Determine the (X, Y) coordinate at the center of the cell enclosing the given text.  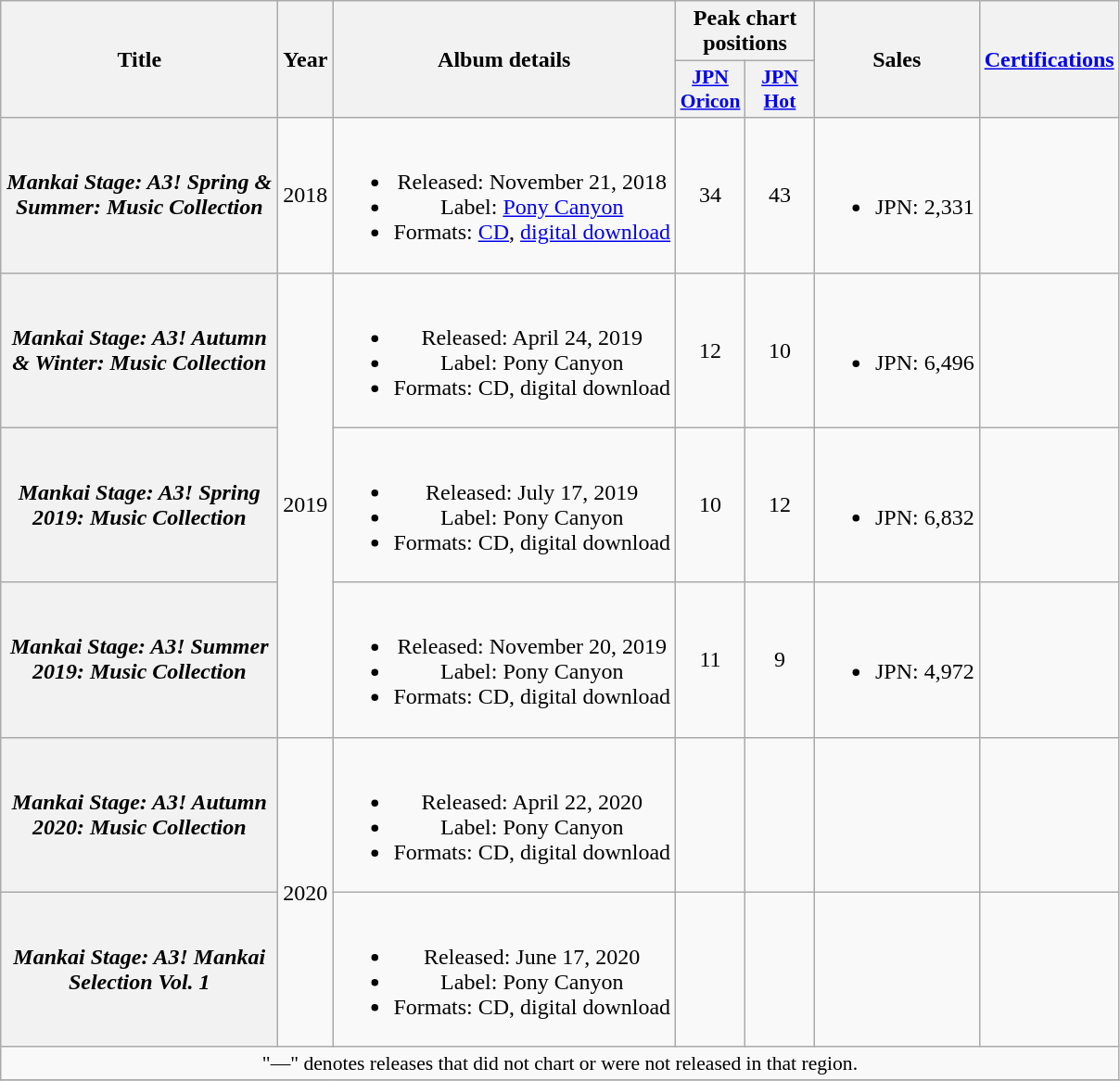
43 (781, 195)
11 (710, 660)
Certifications (1050, 59)
Released: November 21, 2018Label: Pony CanyonFormats: CD, digital download (504, 195)
Mankai Stage: A3! Mankai Selection Vol. 1 (139, 970)
2019 (306, 504)
Mankai Stage: A3! Summer 2019: Music Collection (139, 660)
Title (139, 59)
JPNHot (781, 89)
9 (781, 660)
Released: November 20, 2019Label: Pony CanyonFormats: CD, digital download (504, 660)
"—" denotes releases that did not chart or were not released in that region. (560, 1063)
Released: July 17, 2019Label: Pony CanyonFormats: CD, digital download (504, 504)
Album details (504, 59)
Peak chart positions (745, 32)
Mankai Stage: A3! Autumn 2020: Music Collection (139, 814)
2018 (306, 195)
JPN: 4,972 (897, 660)
JPN: 6,496 (897, 350)
Released: June 17, 2020Label: Pony CanyonFormats: CD, digital download (504, 970)
2020 (306, 892)
Year (306, 59)
34 (710, 195)
JPN: 6,832 (897, 504)
JPNOricon (710, 89)
Mankai Stage: A3! Autumn & Winter: Music Collection (139, 350)
Mankai Stage: A3! Spring & Summer: Music Collection (139, 195)
Mankai Stage: A3! Spring 2019: Music Collection (139, 504)
Released: April 24, 2019Label: Pony CanyonFormats: CD, digital download (504, 350)
Sales (897, 59)
Released: April 22, 2020Label: Pony CanyonFormats: CD, digital download (504, 814)
JPN: 2,331 (897, 195)
